Find where the given text appears and provide that cell's center as [X, Y] coordinate. 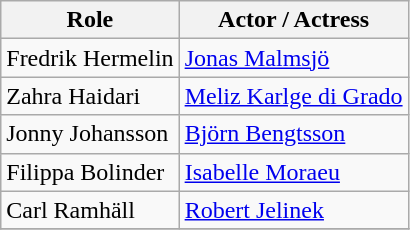
Isabelle Moraeu [294, 172]
Carl Ramhäll [90, 210]
Meliz Karlge di Grado [294, 96]
Jonny Johansson [90, 134]
Björn Bengtsson [294, 134]
Fredrik Hermelin [90, 58]
Actor / Actress [294, 20]
Zahra Haidari [90, 96]
Robert Jelinek [294, 210]
Filippa Bolinder [90, 172]
Jonas Malmsjö [294, 58]
Role [90, 20]
